Provide the [x, y] coordinate of the cell's center where the given text is located.  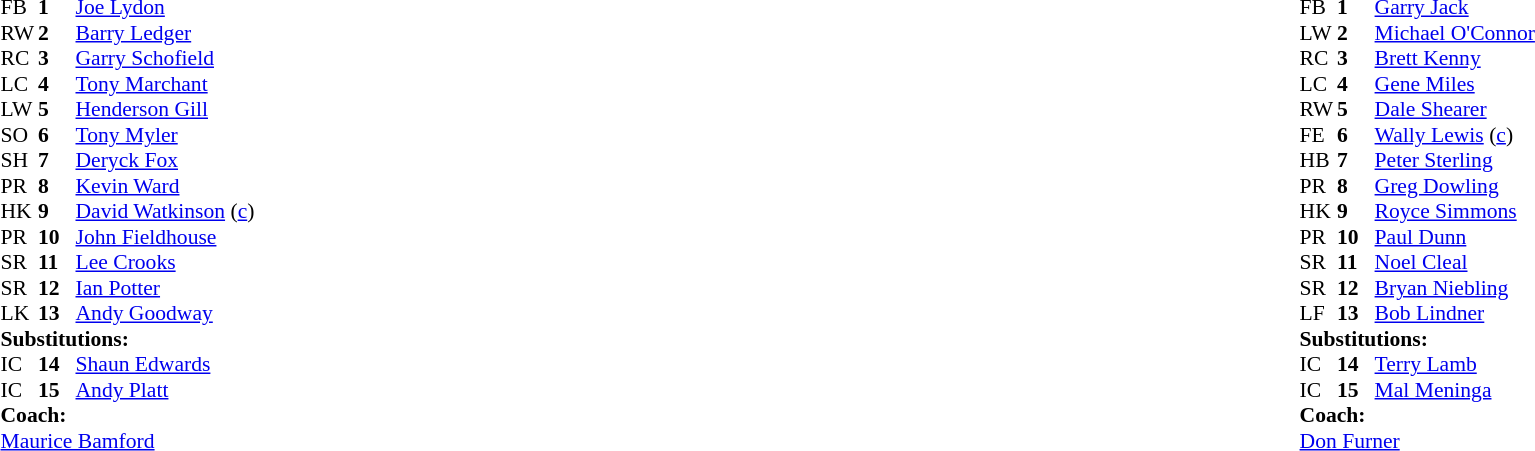
Noel Cleal [1455, 263]
HB [1319, 161]
SH [19, 161]
Garry Schofield [166, 59]
LF [1319, 313]
Gene Miles [1455, 84]
SO [19, 135]
Henderson Gill [166, 109]
Deryck Fox [166, 161]
Paul Dunn [1455, 237]
David Watkinson (c) [166, 211]
Lee Crooks [166, 263]
Andy Platt [166, 390]
Michael O'Connor [1455, 33]
Andy Goodway [166, 313]
John Fieldhouse [166, 237]
Tony Myler [166, 135]
Barry Ledger [166, 33]
Dale Shearer [1455, 109]
Brett Kenny [1455, 59]
Mal Meninga [1455, 390]
Greg Dowling [1455, 186]
Ian Potter [166, 288]
Bryan Niebling [1455, 288]
Bob Lindner [1455, 313]
Shaun Edwards [166, 365]
Tony Marchant [166, 84]
Kevin Ward [166, 186]
Wally Lewis (c) [1455, 135]
FE [1319, 135]
Peter Sterling [1455, 161]
LK [19, 313]
Terry Lamb [1455, 365]
Royce Simmons [1455, 211]
